Determine the [x, y] coordinate at the center of the cell enclosing the given text.  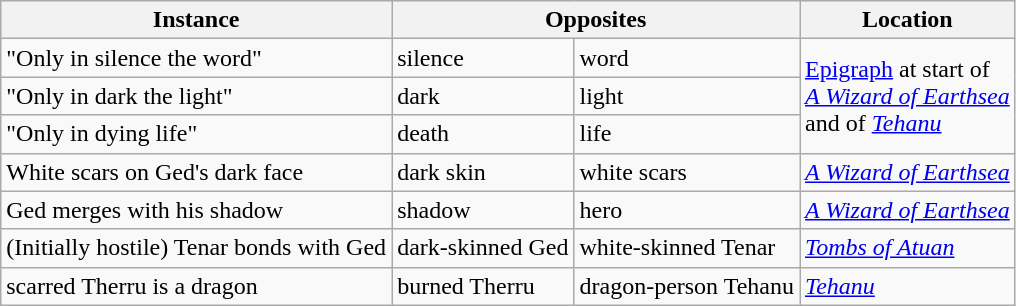
Instance [196, 20]
life [687, 134]
dark [483, 96]
dark-skinned Ged [483, 248]
death [483, 134]
dark skin [483, 172]
white scars [687, 172]
hero [687, 210]
White scars on Ged's dark face [196, 172]
light [687, 96]
shadow [483, 210]
"Only in dying life" [196, 134]
burned Therru [483, 286]
Epigraph at start ofA Wizard of Earthseaand of Tehanu [908, 96]
(Initially hostile) Tenar bonds with Ged [196, 248]
Ged merges with his shadow [196, 210]
Opposites [596, 20]
word [687, 58]
scarred Therru is a dragon [196, 286]
dragon-person Tehanu [687, 286]
silence [483, 58]
white-skinned Tenar [687, 248]
Tombs of Atuan [908, 248]
Tehanu [908, 286]
"Only in silence the word" [196, 58]
"Only in dark the light" [196, 96]
Location [908, 20]
